For the text-containing cell, return its midpoint in [x, y] coordinate format. 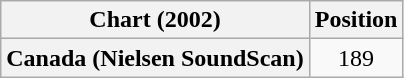
Position [356, 20]
Chart (2002) [155, 20]
189 [356, 58]
Canada (Nielsen SoundScan) [155, 58]
